Detect which cell encompasses the target text, then output its [X, Y] center coordinate. 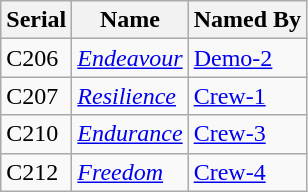
Endeavour [130, 58]
Resilience [130, 96]
Freedom [130, 172]
C210 [36, 134]
Crew-1 [247, 96]
Named By [247, 20]
Crew-3 [247, 134]
Endurance [130, 134]
C212 [36, 172]
Serial [36, 20]
Crew-4 [247, 172]
C207 [36, 96]
Name [130, 20]
C206 [36, 58]
Demo-2 [247, 58]
